Identify which cell holds the provided text, then report its (x, y) central coordinate. 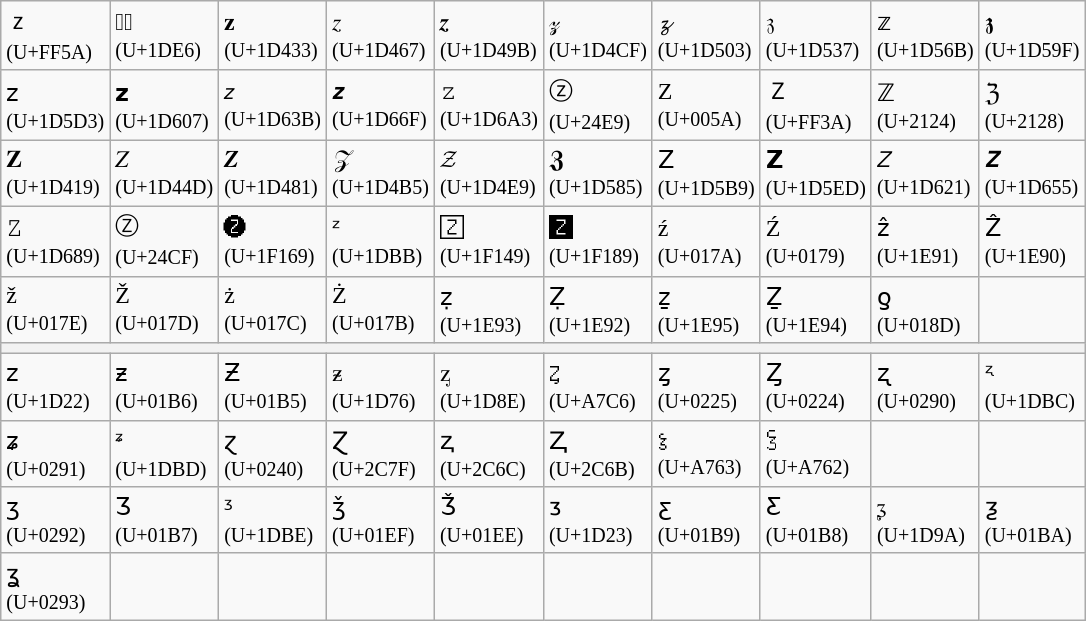
Ƶ (U+01B5) (273, 388)
𝗓 (U+1D5D3) (56, 105)
𝚉 (U+1D689) (56, 241)
ℤ (U+2124) (925, 105)
ℨ (U+2128) (1032, 105)
ƶ (U+01B6) (164, 388)
𝔃 (U+1D503) (706, 36)
🅉 (U+1F149) (488, 241)
𝙕 (U+1D655) (1032, 174)
🆉 (U+1F189) (598, 241)
Ᶎ (U+A7C6) (598, 388)
ẕ (U+1E95) (706, 310)
𝐳 (U+1D433) (273, 36)
Z (U+005A) (706, 105)
ǯ (U+01EF) (381, 520)
𝒛 (U+1D49B) (488, 36)
𝚣 (U+1D6A3) (488, 105)
𝖅 (U+1D585) (598, 174)
ꝣ (U+A763) (706, 454)
Ɀ (U+2C7F) (381, 454)
Ꝣ (U+A762) (816, 454)
ʒ (U+0292) (56, 520)
ᶾ (U+1DBE) (273, 520)
Ź (U+0179) (816, 241)
ᶽ (U+1DBD) (164, 454)
ƺ (U+01BA) (1032, 520)
Ẓ (U+1E92) (598, 310)
𝐙 (U+1D419) (56, 174)
Ｚ (U+FF3A) (816, 105)
𝑍 (U+1D44D) (164, 174)
ȥ (U+0225) (706, 388)
◌ᷦ (U+1DE6) (164, 36)
𝒵 (U+1D4B5) (381, 174)
ź (U+017A) (706, 241)
𝔷 (U+1D537) (816, 36)
𝘇 (U+1D607) (164, 105)
Ⓩ (U+24CF) (164, 241)
ᴢ (U+1D22) (56, 388)
ｚ (U+FF5A) (56, 36)
ʑ (U+0291) (56, 454)
ɀ (U+0240) (273, 454)
ƹ (U+01B9) (706, 520)
Ž (U+017D) (164, 310)
ż (U+017C) (273, 310)
ẑ (U+1E91) (925, 241)
ⓩ (U+24E9) (598, 105)
Ʒ (U+01B7) (164, 520)
ᵶ (U+1D76) (381, 388)
Ⱬ (U+2C6B) (598, 454)
𝕫 (U+1D56B) (925, 36)
Ẑ (U+1E90) (1032, 241)
ƍ (U+018D) (925, 310)
𝒁 (U+1D481) (273, 174)
𝓏 (U+1D4CF) (598, 36)
ʓ (U+0293) (56, 586)
ᶻ (U+1DBB) (381, 241)
Ẕ (U+1E94) (816, 310)
🅩 (U+1F169) (273, 241)
ᶚ (U+1D9A) (925, 520)
Ǯ (U+01EE) (488, 520)
ž (U+017E) (56, 310)
𝖹 (U+1D5B9) (706, 174)
𝑧 (U+1D467) (381, 36)
ⱬ (U+2C6C) (488, 454)
𝓩 (U+1D4E9) (488, 174)
Ȥ (U+0224) (816, 388)
ᴣ (U+1D23) (598, 520)
ẓ (U+1E93) (488, 310)
Ż (U+017B) (381, 310)
𝗭 (U+1D5ED) (816, 174)
𝘡 (U+1D621) (925, 174)
Ƹ (U+01B8) (816, 520)
ᶎ (U+1D8E) (488, 388)
𝙯 (U+1D66F) (381, 105)
ᶼ (U+1DBC) (1032, 388)
ʐ (U+0290) (925, 388)
𝘻 (U+1D63B) (273, 105)
𝖟 (U+1D59F) (1032, 36)
